Provide the [X, Y] coordinate of the cell's center where the given text is located.  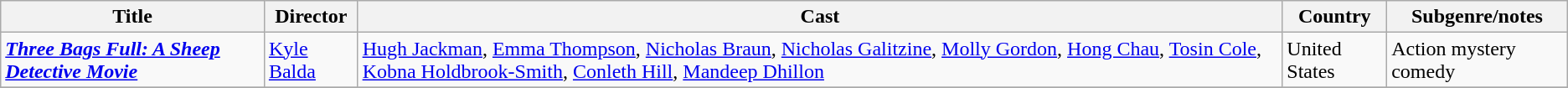
Cast [820, 17]
United States [1335, 60]
Kyle Balda [311, 60]
Subgenre/notes [1478, 17]
Action mystery comedy [1478, 60]
Title [132, 17]
Country [1335, 17]
Director [311, 17]
Three Bags Full: A Sheep Detective Movie [132, 60]
